Search for the cell housing the specified text and yield its (X, Y) center coordinate. 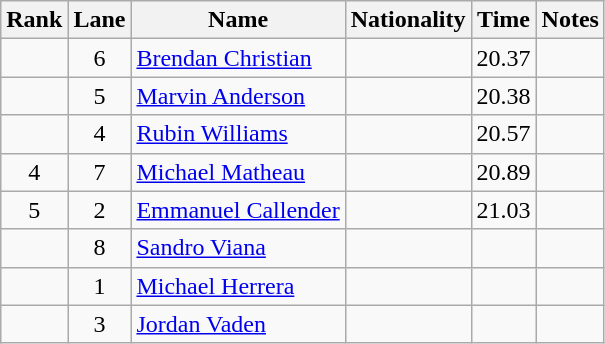
Lane (100, 20)
6 (100, 58)
Notes (570, 20)
8 (100, 248)
1 (100, 286)
Emmanuel Callender (238, 210)
3 (100, 324)
21.03 (504, 210)
Michael Matheau (238, 172)
Jordan Vaden (238, 324)
7 (100, 172)
20.57 (504, 134)
Marvin Anderson (238, 96)
Nationality (408, 20)
20.38 (504, 96)
Time (504, 20)
20.89 (504, 172)
Rubin Williams (238, 134)
2 (100, 210)
20.37 (504, 58)
Name (238, 20)
Rank (34, 20)
Brendan Christian (238, 58)
Sandro Viana (238, 248)
Michael Herrera (238, 286)
